Return [X, Y] of the center of cell containing provided text 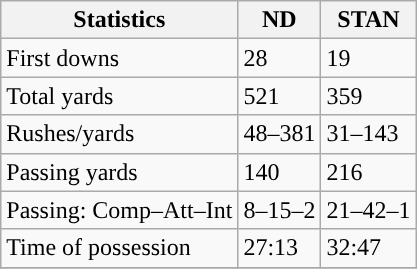
48–381 [280, 134]
Passing: Comp–Att–Int [120, 210]
521 [280, 96]
359 [368, 96]
Time of possession [120, 248]
Passing yards [120, 172]
STAN [368, 20]
Total yards [120, 96]
Statistics [120, 20]
ND [280, 20]
8–15–2 [280, 210]
216 [368, 172]
21–42–1 [368, 210]
19 [368, 58]
31–143 [368, 134]
140 [280, 172]
32:47 [368, 248]
27:13 [280, 248]
28 [280, 58]
First downs [120, 58]
Rushes/yards [120, 134]
